Return (x, y) of the center of cell containing provided text 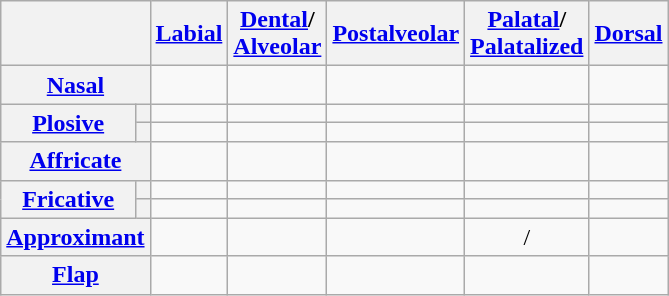
Fricative (68, 199)
Dorsal (628, 34)
Palatal/Palatalized (527, 34)
Nasal (76, 85)
Approximant (76, 237)
Dental/Alveolar (278, 34)
Flap (76, 275)
/ (527, 237)
Plosive (68, 123)
Postalveolar (396, 34)
Labial (189, 34)
Affricate (76, 161)
